Find where the given text appears and provide that cell's center as (x, y) coordinate. 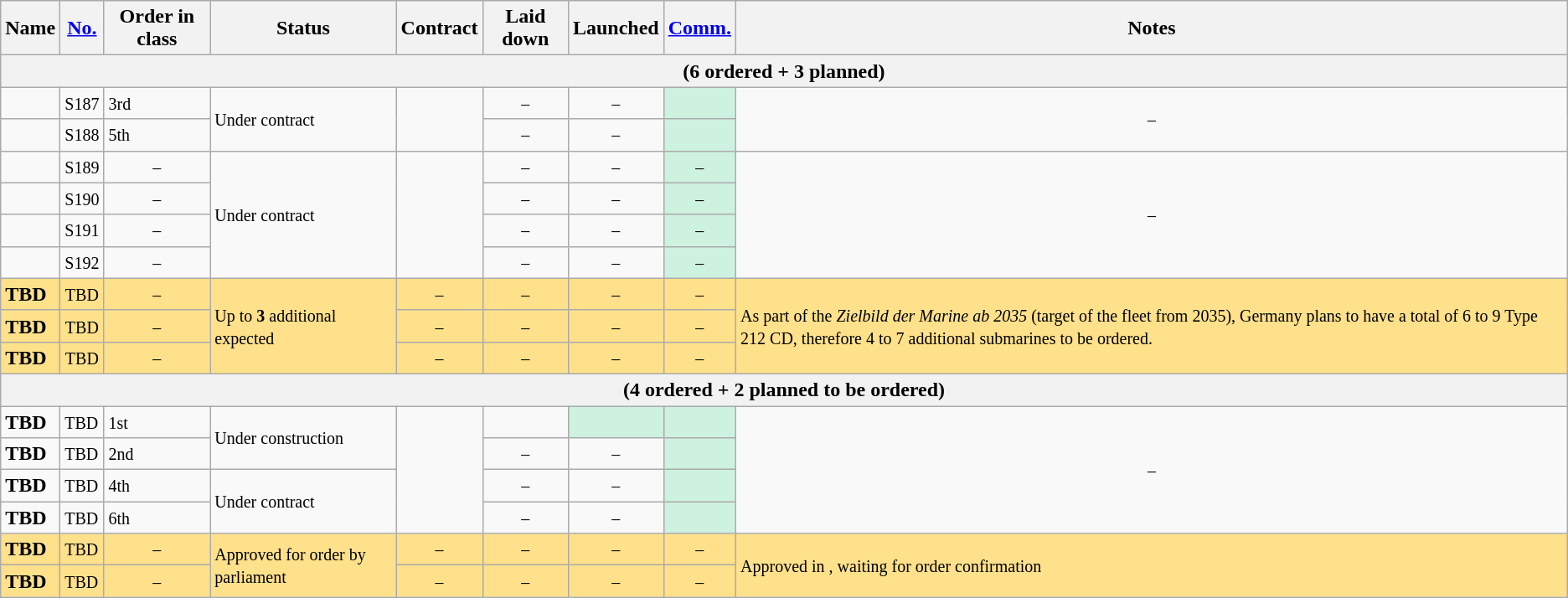
Under construction (303, 437)
Approved for order by parliament (303, 565)
(6 ordered + 3 planned) (784, 71)
S189 (82, 167)
S191 (82, 230)
Launched (616, 28)
S187 (82, 103)
3rd (157, 103)
Up to 3 additional expected (303, 326)
2nd (157, 454)
Laid down (525, 28)
1st (157, 421)
4th (157, 486)
Comm. (699, 28)
Status (303, 28)
Contract (439, 28)
S188 (82, 135)
Order in class (157, 28)
Notes (1153, 28)
S192 (82, 262)
S190 (82, 198)
5th (157, 135)
(4 ordered + 2 planned to be ordered) (784, 389)
No. (82, 28)
Name (30, 28)
6th (157, 518)
Approved in , waiting for order confirmation (1153, 565)
